Locate the cell with the specified text and output its (X, Y) center coordinate. 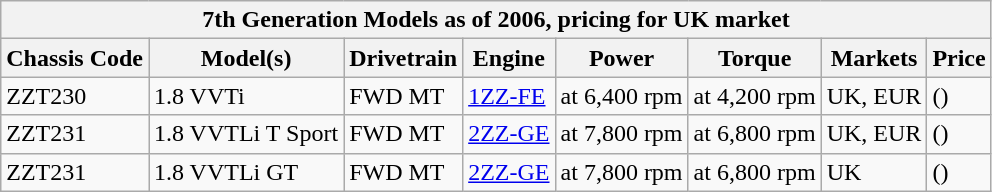
Markets (874, 58)
7th Generation Models as of 2006, pricing for UK market (496, 20)
1.8 VVTLi T Sport (246, 134)
ZZT230 (75, 96)
at 6,400 rpm (622, 96)
Torque (754, 58)
Price (959, 58)
at 4,200 rpm (754, 96)
UK (874, 172)
1.8 VVTLi GT (246, 172)
1.8 VVTi (246, 96)
Power (622, 58)
Engine (509, 58)
Model(s) (246, 58)
1ZZ-FE (509, 96)
Drivetrain (404, 58)
Chassis Code (75, 58)
